Provide the (X, Y) coordinate of the cell's center where the given text is located.  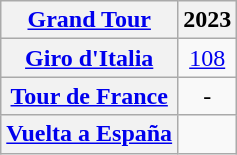
Grand Tour (90, 20)
- (208, 96)
Giro d'Italia (90, 58)
2023 (208, 20)
Vuelta a España (90, 134)
108 (208, 58)
Tour de France (90, 96)
